Provide the [X, Y] coordinate of the cell's center where the given text is located.  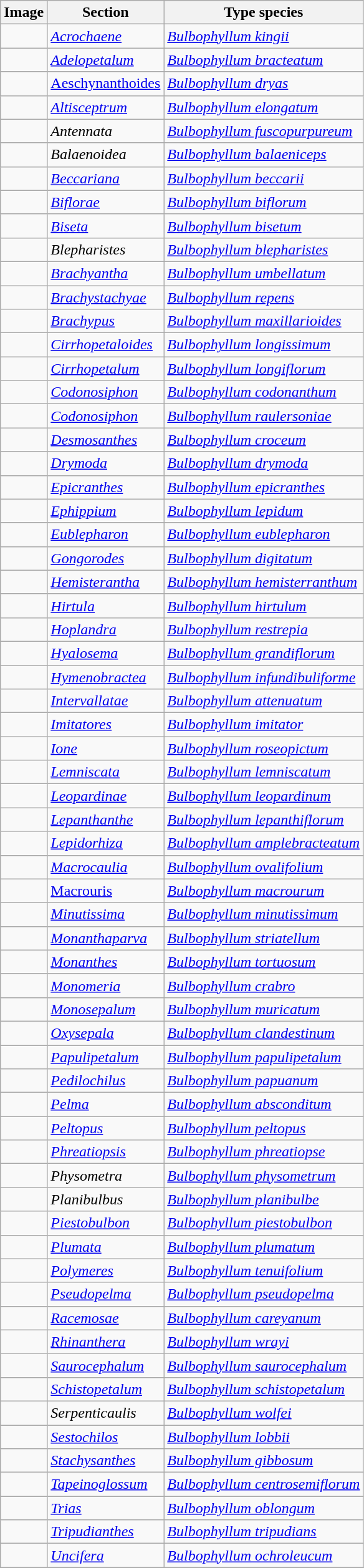
Bulbophyllum piestobulbon [264, 1223]
Trias [106, 1508]
Bulbophyllum centrosemiflorum [264, 1484]
Bulbophyllum macrourum [264, 891]
Bulbophyllum lepidum [264, 511]
Bulbophyllum attenuatum [264, 701]
Bulbophyllum leopardinum [264, 796]
Bulbophyllum infundibuliforme [264, 677]
Bulbophyllum clandestinum [264, 1033]
Aeschynanthoides [106, 84]
Imitatores [106, 725]
Bulbophyllum kingii [264, 36]
Bulbophyllum restrepia [264, 629]
Biflorae [106, 202]
Bulbophyllum blepharistes [264, 249]
Bulbophyllum imitator [264, 725]
Bulbophyllum hemisterranthum [264, 582]
Image [24, 12]
Lepanthanthe [106, 820]
Bulbophyllum oblongum [264, 1508]
Macrouris [106, 891]
Bulbophyllum crabro [264, 985]
Bulbophyllum longiflorum [264, 369]
Sestochilos [106, 1436]
Bulbophyllum amplebracteatum [264, 843]
Monosepalum [106, 1009]
Bulbophyllum schistopetalum [264, 1389]
Stachysanthes [106, 1461]
Bulbophyllum lemniscatum [264, 772]
Monomeria [106, 985]
Cirrhopetalum [106, 369]
Bulbophyllum hirtulum [264, 606]
Bulbophyllum pseudopelma [264, 1294]
Bulbophyllum tortuosum [264, 962]
Hirtula [106, 606]
Bulbophyllum ochroleucum [264, 1556]
Oxysepala [106, 1033]
Bulbophyllum plumatum [264, 1247]
Bulbophyllum tenuifolium [264, 1270]
Bulbophyllum saurocephalum [264, 1365]
Bulbophyllum gibbosum [264, 1461]
Bulbophyllum codonanthum [264, 392]
Blepharistes [106, 249]
Bulbophyllum croceum [264, 440]
Monanthes [106, 962]
Bulbophyllum grandiflorum [264, 653]
Gongorodes [106, 558]
Physometra [106, 1176]
Ephippium [106, 511]
Bulbophyllum drymoda [264, 463]
Macrocaulia [106, 867]
Leopardinae [106, 796]
Bulbophyllum papulipetalum [264, 1057]
Bulbophyllum eublepharon [264, 535]
Lemniscata [106, 772]
Peltopus [106, 1128]
Monanthaparva [106, 938]
Bulbophyllum roseopictum [264, 748]
Bulbophyllum elongatum [264, 107]
Biseta [106, 226]
Bulbophyllum peltopus [264, 1128]
Bulbophyllum absconditum [264, 1105]
Bulbophyllum repens [264, 298]
Planibulbus [106, 1199]
Type species [264, 12]
Phreatiopsis [106, 1152]
Bulbophyllum bisetum [264, 226]
Intervallatae [106, 701]
Hyalosema [106, 653]
Serpenticaulis [106, 1413]
Brachypus [106, 321]
Drymoda [106, 463]
Bulbophyllum fuscopurpureum [264, 131]
Bulbophyllum planibulbe [264, 1199]
Cirrhopetaloides [106, 345]
Hemisterantha [106, 582]
Beccariana [106, 178]
Bulbophyllum maxillarioides [264, 321]
Tripudianthes [106, 1532]
Epicranthes [106, 487]
Acrochaene [106, 36]
Eublepharon [106, 535]
Bulbophyllum phreatiopse [264, 1152]
Bulbophyllum physometrum [264, 1176]
Ione [106, 748]
Section [106, 12]
Desmosanthes [106, 440]
Saurocephalum [106, 1365]
Bulbophyllum muricatum [264, 1009]
Bulbophyllum umbellatum [264, 273]
Bulbophyllum wrayi [264, 1342]
Brachyantha [106, 273]
Bulbophyllum biflorum [264, 202]
Hymenobractea [106, 677]
Polymeres [106, 1270]
Brachystachyae [106, 298]
Plumata [106, 1247]
Bulbophyllum tripudians [264, 1532]
Bulbophyllum minutissimum [264, 914]
Bulbophyllum careyanum [264, 1318]
Bulbophyllum papuanum [264, 1081]
Tapeinoglossum [106, 1484]
Antennata [106, 131]
Uncifera [106, 1556]
Papulipetalum [106, 1057]
Bulbophyllum bracteatum [264, 60]
Piestobulbon [106, 1223]
Pseudopelma [106, 1294]
Bulbophyllum wolfei [264, 1413]
Pelma [106, 1105]
Balaenoidea [106, 155]
Bulbophyllum longissimum [264, 345]
Bulbophyllum ovalifolium [264, 867]
Bulbophyllum dryas [264, 84]
Adelopetalum [106, 60]
Pedilochilus [106, 1081]
Rhinanthera [106, 1342]
Schistopetalum [106, 1389]
Bulbophyllum digitatum [264, 558]
Bulbophyllum raulersoniae [264, 416]
Bulbophyllum striatellum [264, 938]
Bulbophyllum lobbii [264, 1436]
Bulbophyllum lepanthiflorum [264, 820]
Hoplandra [106, 629]
Bulbophyllum balaeniceps [264, 155]
Bulbophyllum epicranthes [264, 487]
Minutissima [106, 914]
Lepidorhiza [106, 843]
Bulbophyllum beccarii [264, 178]
Altisceptrum [106, 107]
Racemosae [106, 1318]
